From the cell containing the given text, extract its center point as [x, y] coordinate. 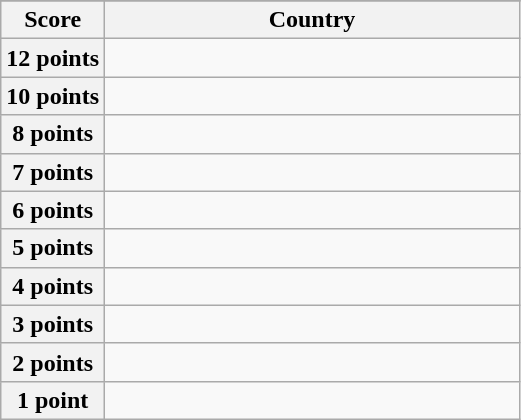
Country [312, 20]
10 points [53, 96]
7 points [53, 172]
12 points [53, 58]
4 points [53, 286]
Score [53, 20]
6 points [53, 210]
5 points [53, 248]
1 point [53, 400]
8 points [53, 134]
2 points [53, 362]
3 points [53, 324]
